Provide the [x, y] coordinate of the cell's center where the given text is located.  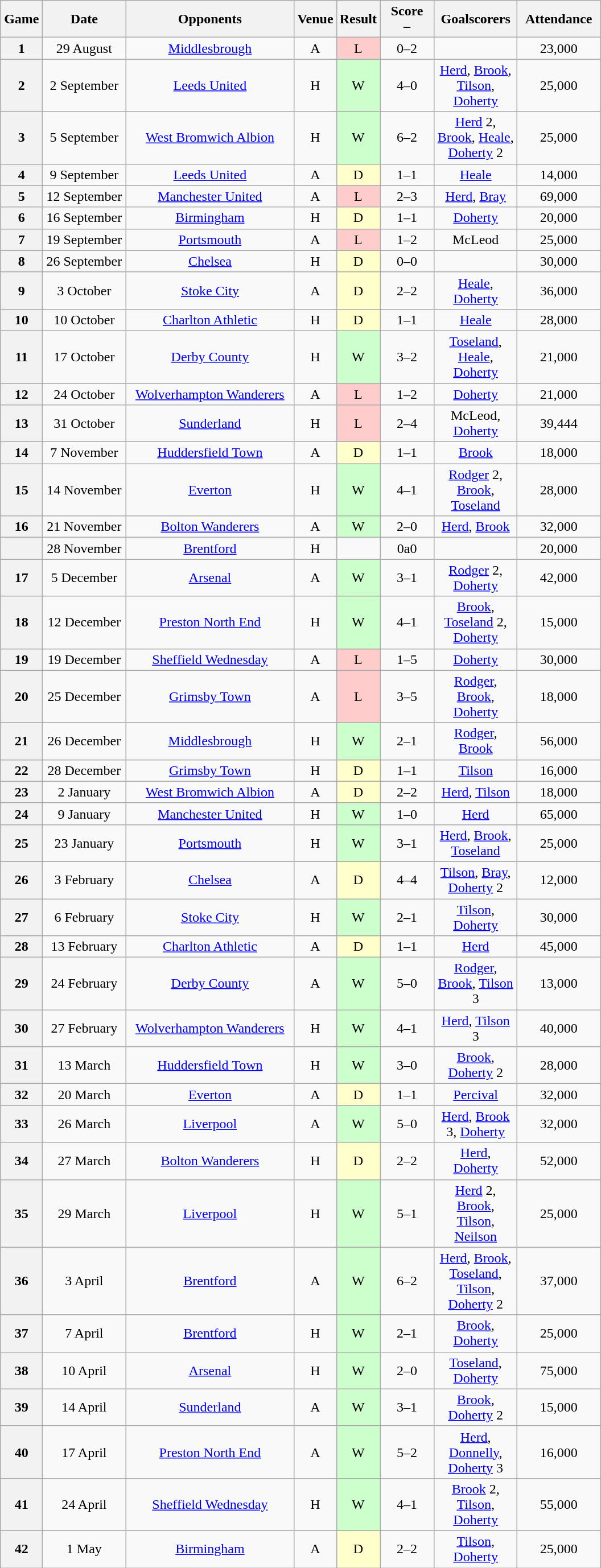
Goalscorers [476, 19]
40,000 [559, 1029]
26 March [84, 1124]
Venue [315, 19]
3 April [84, 1281]
31 October [84, 423]
Toseland, Heale, Doherty [476, 357]
13 February [84, 947]
27 February [84, 1029]
4–4 [407, 880]
3–2 [407, 357]
3–0 [407, 1065]
23,000 [559, 48]
14 April [84, 1408]
McLeod [476, 240]
37,000 [559, 1281]
McLeod, Doherty [476, 423]
8 [22, 261]
26 December [84, 741]
19 [22, 659]
42 [22, 1549]
Rodger, Brook, Doherty [476, 696]
Result [358, 19]
Herd, Donnelly, Doherty 3 [476, 1452]
24 April [84, 1504]
24 October [84, 394]
27 [22, 917]
7 [22, 240]
12 September [84, 196]
25 December [84, 696]
25 [22, 843]
9 September [84, 175]
69,000 [559, 196]
9 [22, 290]
23 January [84, 843]
5 [22, 196]
41 [22, 1504]
14 [22, 453]
33 [22, 1124]
10 April [84, 1370]
5 December [84, 578]
Game [22, 19]
40 [22, 1452]
1 [22, 48]
7 April [84, 1334]
Tilson [476, 770]
27 March [84, 1161]
Score– [407, 19]
0–0 [407, 261]
35 [22, 1213]
29 March [84, 1213]
5 September [84, 138]
11 [22, 357]
36 [22, 1281]
17 October [84, 357]
Herd, Brook, Toseland, Tilson, Doherty 2 [476, 1281]
24 [22, 814]
4 [22, 175]
45,000 [559, 947]
Rodger 2, Doherty [476, 578]
56,000 [559, 741]
32 [22, 1095]
13,000 [559, 984]
Brook, Doherty [476, 1334]
18 [22, 622]
75,000 [559, 1370]
28 November [84, 548]
37 [22, 1334]
Herd, Doherty [476, 1161]
2–4 [407, 423]
12 [22, 394]
34 [22, 1161]
9 January [84, 814]
2 September [84, 85]
1–5 [407, 659]
2 [22, 85]
28 [22, 947]
Rodger, Brook, Tilson 3 [476, 984]
Toseland, Doherty [476, 1370]
3 February [84, 880]
21 [22, 741]
6 February [84, 917]
Tilson, Bray, Doherty 2 [476, 880]
10 October [84, 320]
5–2 [407, 1452]
0–2 [407, 48]
55,000 [559, 1504]
3 October [84, 290]
15 [22, 490]
12 December [84, 622]
29 August [84, 48]
17 April [84, 1452]
3 [22, 138]
Brook, Toseland 2, Doherty [476, 622]
20 March [84, 1095]
Herd 2, Brook, Heale, Doherty 2 [476, 138]
Date [84, 19]
Attendance [559, 19]
26 September [84, 261]
39,444 [559, 423]
23 [22, 792]
2 January [84, 792]
1–0 [407, 814]
20 [22, 696]
31 [22, 1065]
Herd, Brook, Tilson, Doherty [476, 85]
Herd, Brook, Toseland [476, 843]
26 [22, 880]
24 February [84, 984]
14,000 [559, 175]
22 [22, 770]
12,000 [559, 880]
Percival [476, 1095]
52,000 [559, 1161]
Herd, Tilson [476, 792]
36,000 [559, 290]
6 [22, 218]
4–0 [407, 85]
Herd, Brook [476, 527]
0a0 [407, 548]
14 November [84, 490]
1 May [84, 1549]
30 [22, 1029]
10 [22, 320]
65,000 [559, 814]
19 September [84, 240]
42,000 [559, 578]
Brook 2, Tilson, Doherty [476, 1504]
16 September [84, 218]
Herd, Brook 3, Doherty [476, 1124]
28 December [84, 770]
Rodger 2, Brook, Toseland [476, 490]
29 [22, 984]
13 [22, 423]
Brook [476, 453]
3–5 [407, 696]
2–3 [407, 196]
Opponents [210, 19]
13 March [84, 1065]
16 [22, 527]
Herd, Bray [476, 196]
38 [22, 1370]
17 [22, 578]
Herd, Tilson 3 [476, 1029]
5–1 [407, 1213]
21 November [84, 527]
19 December [84, 659]
Heale, Doherty [476, 290]
39 [22, 1408]
Herd 2, Brook, Tilson, Neilson [476, 1213]
Rodger, Brook [476, 741]
7 November [84, 453]
